Return the [X, Y] coordinate for the center point of the cell that contains the specified text.  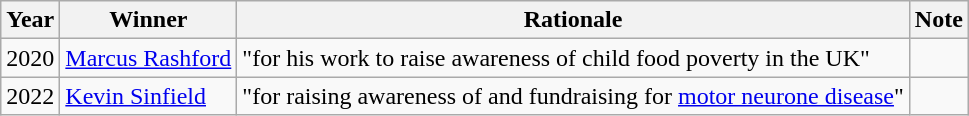
Note [938, 20]
Year [30, 20]
Marcus Rashford [148, 58]
Winner [148, 20]
2022 [30, 96]
Kevin Sinfield [148, 96]
Rationale [573, 20]
2020 [30, 58]
"for raising awareness of and fundraising for motor neurone disease" [573, 96]
"for his work to raise awareness of child food poverty in the UK" [573, 58]
